Detect which cell encompasses the target text, then output its (x, y) center coordinate. 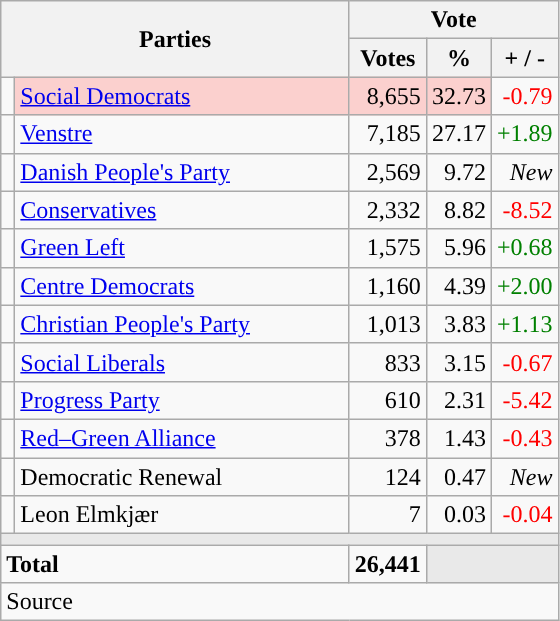
+0.68 (524, 248)
Danish People's Party (182, 172)
-8.52 (524, 210)
1.43 (458, 438)
9.72 (458, 172)
-5.42 (524, 400)
7 (388, 515)
3.15 (458, 362)
0.47 (458, 477)
Source (280, 602)
27.17 (458, 134)
Votes (388, 58)
1,575 (388, 248)
8,655 (388, 96)
Social Liberals (182, 362)
Venstre (182, 134)
Progress Party (182, 400)
32.73 (458, 96)
Democratic Renewal (182, 477)
2.31 (458, 400)
2,332 (388, 210)
4.39 (458, 286)
+2.00 (524, 286)
Centre Democrats (182, 286)
Parties (176, 39)
124 (388, 477)
Leon Elmkjær (182, 515)
0.03 (458, 515)
610 (388, 400)
1,160 (388, 286)
Total (176, 564)
-0.79 (524, 96)
26,441 (388, 564)
7,185 (388, 134)
Green Left (182, 248)
-0.67 (524, 362)
378 (388, 438)
-0.04 (524, 515)
Red–Green Alliance (182, 438)
Christian People's Party (182, 324)
+1.89 (524, 134)
+1.13 (524, 324)
-0.43 (524, 438)
Vote (454, 20)
8.82 (458, 210)
3.83 (458, 324)
5.96 (458, 248)
Social Democrats (182, 96)
2,569 (388, 172)
Conservatives (182, 210)
+ / - (524, 58)
% (458, 58)
833 (388, 362)
1,013 (388, 324)
